Capture the cell that displays the provided text and extract its [X, Y] central coordinate. 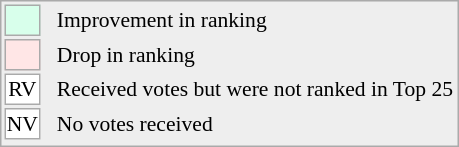
Received votes but were not ranked in Top 25 [254, 90]
Drop in ranking [254, 55]
RV [22, 90]
No votes received [254, 124]
Improvement in ranking [254, 20]
NV [22, 124]
